Scan for the cell matching the given text and deliver its [x, y] coordinate at center. 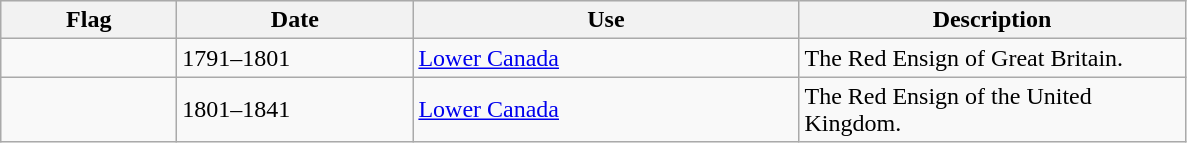
The Red Ensign of the United Kingdom. [992, 110]
The Red Ensign of Great Britain. [992, 58]
1791–1801 [295, 58]
1801–1841 [295, 110]
Description [992, 20]
Flag [89, 20]
Date [295, 20]
Use [606, 20]
